Find where the given text appears and provide that cell's center as (X, Y) coordinate. 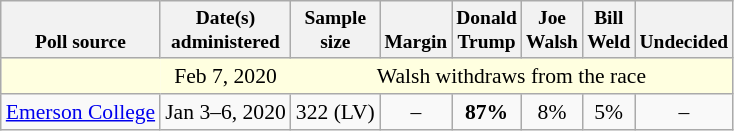
JoeWalsh (552, 30)
Walsh withdraws from the race (512, 76)
87% (487, 112)
DonaldTrump (487, 30)
Margin (416, 30)
Jan 3–6, 2020 (226, 112)
Poll source (80, 30)
BillWeld (609, 30)
5% (609, 112)
Emerson College (80, 112)
Date(s)administered (226, 30)
Feb 7, 2020 (226, 76)
Samplesize (336, 30)
8% (552, 112)
Undecided (684, 30)
322 (LV) (336, 112)
